Search for the cell housing the specified text and yield its [x, y] center coordinate. 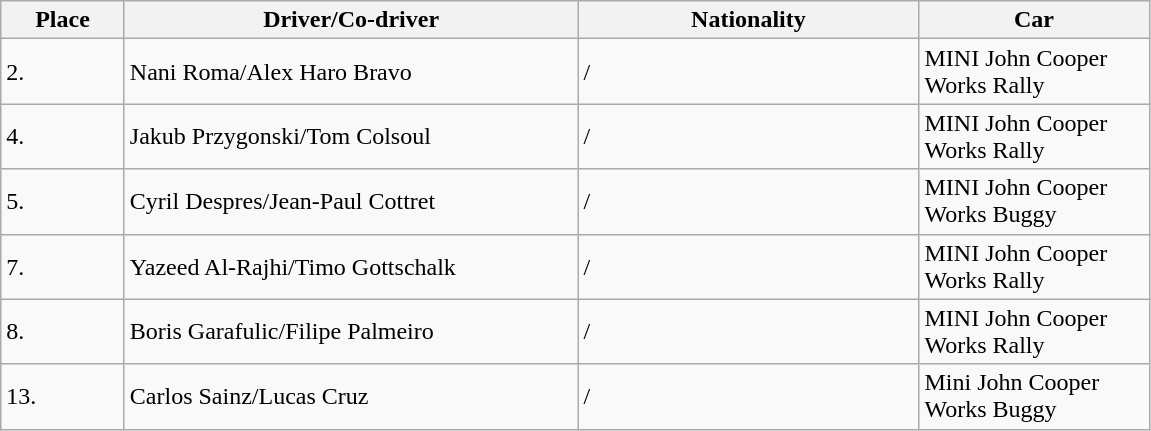
Nani Roma/Alex Haro Bravo [351, 72]
Place [63, 20]
Carlos Sainz/Lucas Cruz [351, 396]
Jakub Przygonski/Tom Colsoul [351, 136]
4. [63, 136]
2. [63, 72]
MINI John Cooper Works Buggy [1034, 202]
5. [63, 202]
Cyril Despres/Jean-Paul Cottret [351, 202]
Nationality [748, 20]
13. [63, 396]
Boris Garafulic/Filipe Palmeiro [351, 332]
Mini John Cooper Works Buggy [1034, 396]
7. [63, 266]
Driver/Co-driver [351, 20]
Yazeed Al-Rajhi/Timo Gottschalk [351, 266]
8. [63, 332]
Car [1034, 20]
